Provide the [x, y] coordinate of the cell's center where the given text is located.  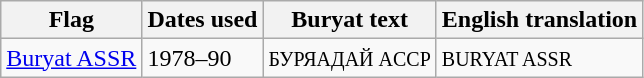
Buryat ASSR [72, 58]
Buryat text [350, 20]
1978–90 [202, 58]
BURYAT ASSR [539, 58]
Flag [72, 20]
БУРЯАДАЙ ACCP [350, 58]
Dates used [202, 20]
English translation [539, 20]
